Detect which cell encompasses the target text, then output its (X, Y) center coordinate. 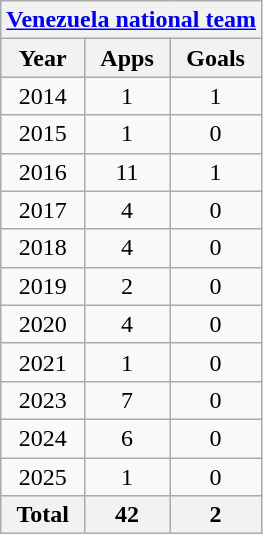
2019 (43, 286)
2025 (43, 477)
2020 (43, 324)
Total (43, 515)
Apps (128, 58)
11 (128, 172)
2017 (43, 210)
Goals (216, 58)
42 (128, 515)
2018 (43, 248)
6 (128, 438)
Venezuela national team (132, 20)
Year (43, 58)
2015 (43, 134)
7 (128, 400)
2014 (43, 96)
2016 (43, 172)
2021 (43, 362)
2023 (43, 400)
2024 (43, 438)
